Search for the cell housing the specified text and yield its [x, y] center coordinate. 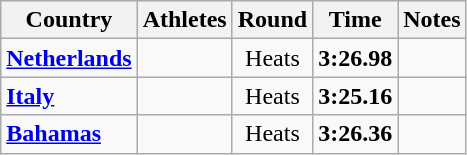
Netherlands [69, 58]
3:26.98 [356, 58]
Notes [432, 20]
3:25.16 [356, 96]
Italy [69, 96]
Athletes [184, 20]
Round [272, 20]
3:26.36 [356, 134]
Time [356, 20]
Country [69, 20]
Bahamas [69, 134]
